From the cell containing the given text, extract its center point as [X, Y] coordinate. 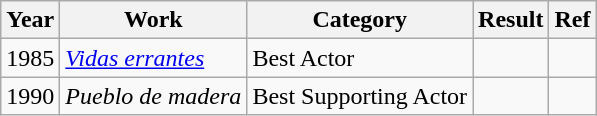
Category [360, 20]
1985 [30, 58]
Year [30, 20]
Best Actor [360, 58]
Work [154, 20]
Result [511, 20]
Ref [572, 20]
1990 [30, 96]
Vidas errantes [154, 58]
Best Supporting Actor [360, 96]
Pueblo de madera [154, 96]
